Capture the cell that displays the provided text and extract its (X, Y) central coordinate. 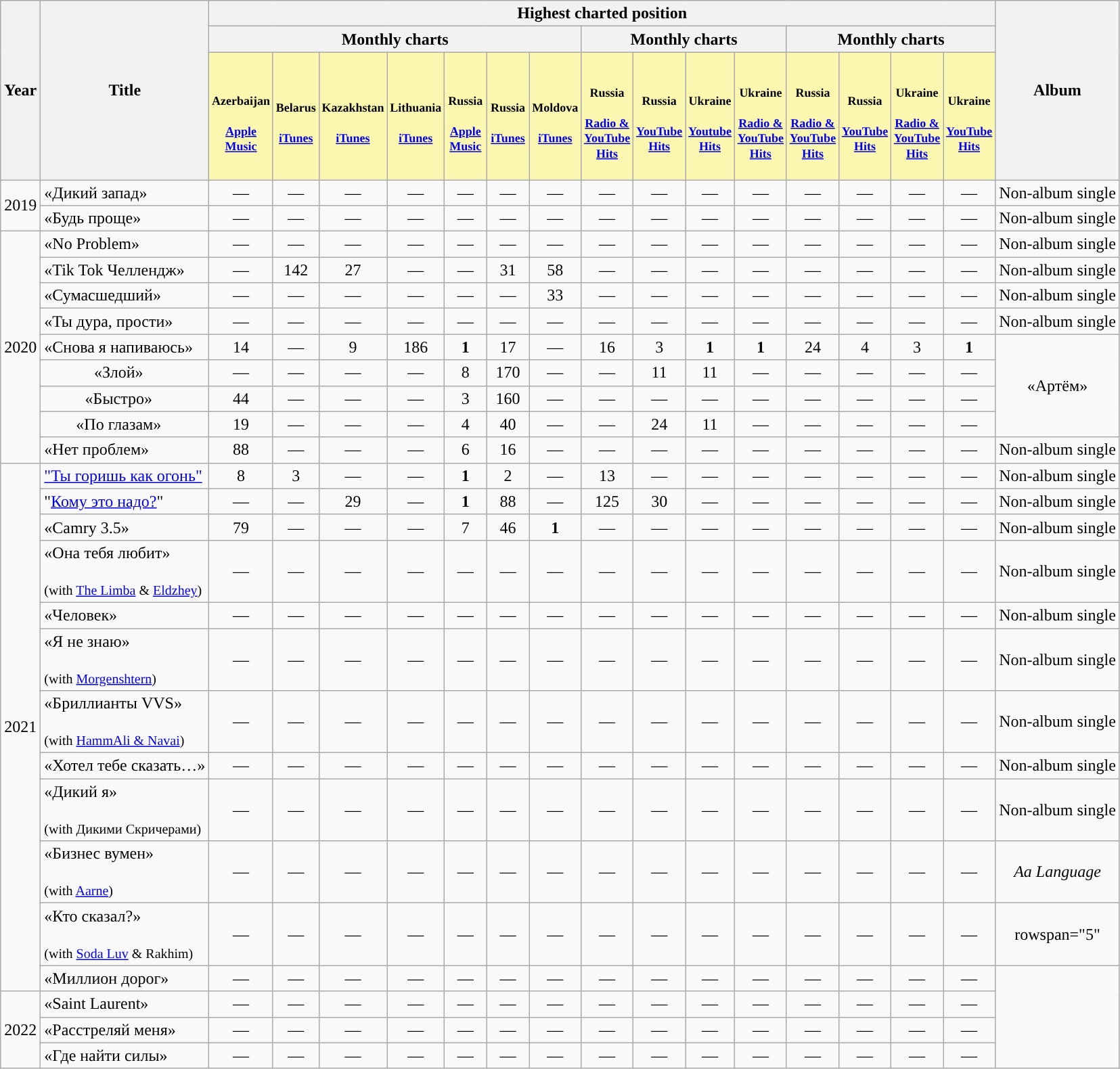
«Артём» (1058, 386)
«Миллион дорог» (125, 978)
30 (659, 501)
33 (555, 296)
«Снова я напиваюсь» (125, 347)
«Ты дура, прости» (125, 321)
14 (241, 347)
40 (508, 424)
«Хотел тебе сказать…» (125, 766)
«Где найти силы» (125, 1055)
«Я не знаю»(with Morgenshtern) (125, 660)
«Человек» (125, 615)
2019 (20, 206)
AzerbaijanApple Music (241, 116)
«Бизнес вумен»(with Aarne) (125, 872)
«Злой» (125, 373)
6 (466, 450)
Year (20, 91)
9 (353, 347)
186 (416, 347)
Album (1058, 91)
170 (508, 373)
160 (508, 399)
2021 (20, 727)
MoldovaiTunes (555, 116)
44 (241, 399)
rowspan="5" (1058, 934)
«Кто сказал?»(with Soda Luv & Rakhim) (125, 934)
UkraineYoutube Hits (711, 116)
«Нет проблем» (125, 450)
7 (466, 527)
13 (608, 476)
Aa Language (1058, 872)
125 (608, 501)
«Дикий запад» (125, 193)
«Сумасшедший» (125, 296)
«No Problem» (125, 244)
46 (508, 527)
"Кому это надо?" (125, 501)
«По глазам» (125, 424)
31 (508, 270)
19 (241, 424)
"Ты горишь как огонь" (125, 476)
«Saint Laurent» (125, 1004)
Highest charted position (602, 14)
29 (353, 501)
«Дикий я»(with Дикими Скричерами) (125, 810)
«Быстро» (125, 399)
2020 (20, 348)
79 (241, 527)
RussiaiTunes (508, 116)
2 (508, 476)
LithuaniaiTunes (416, 116)
«Tik Tok Челлендж» (125, 270)
«Расстреляй меня» (125, 1030)
KazakhstaniTunes (353, 116)
58 (555, 270)
BelarusiTunes (296, 116)
17 (508, 347)
RussiaApple Music (466, 116)
Title (125, 91)
«Будь проще» (125, 219)
2022 (20, 1030)
«Camry 3.5» (125, 527)
«Бриллианты VVS»(with HammAli & Navai) (125, 722)
142 (296, 270)
UkraineYouTube Hits (969, 116)
«Она тебя любит»(with The Limba & Eldzhey) (125, 571)
27 (353, 270)
